Detect which cell encompasses the target text, then output its (x, y) center coordinate. 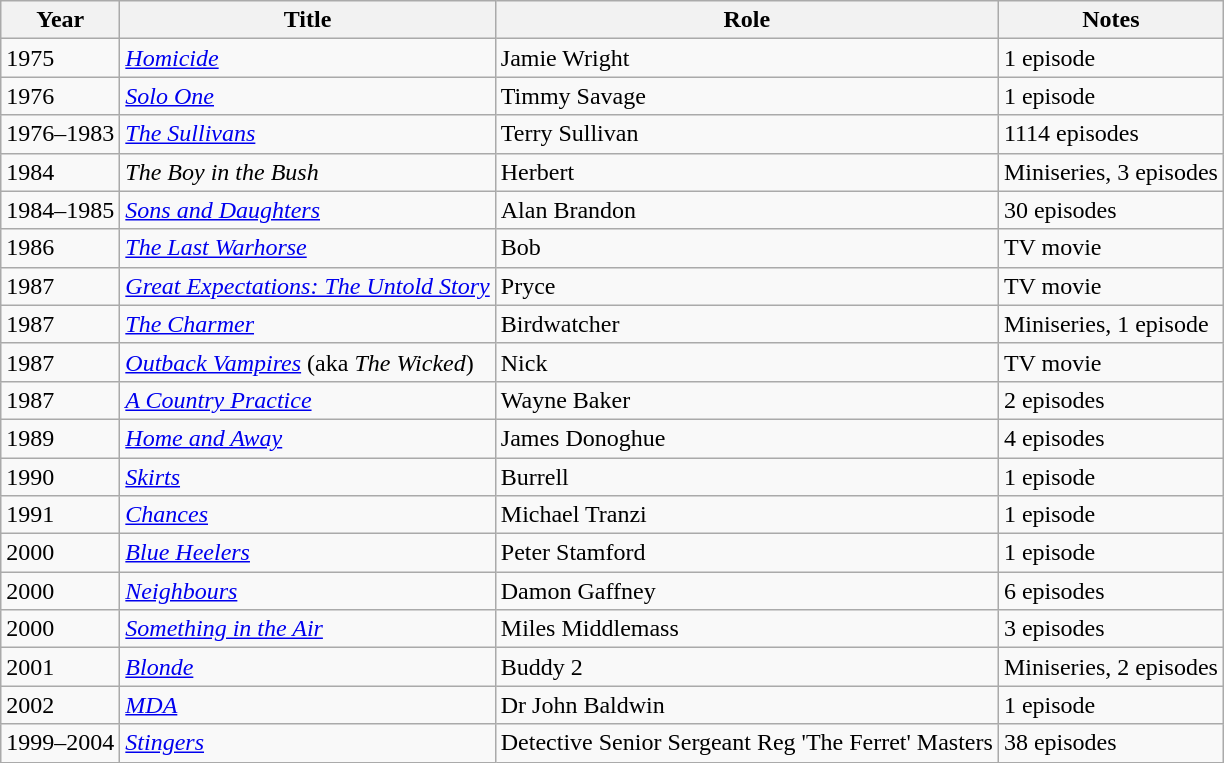
Role (746, 20)
The Sullivans (308, 134)
1976 (60, 96)
Stingers (308, 743)
Pryce (746, 286)
Something in the Air (308, 629)
1984–1985 (60, 210)
Title (308, 20)
3 episodes (1110, 629)
1990 (60, 477)
1991 (60, 515)
2002 (60, 705)
Notes (1110, 20)
1986 (60, 248)
4 episodes (1110, 438)
Terry Sullivan (746, 134)
Timmy Savage (746, 96)
Blonde (308, 667)
Homicide (308, 58)
Damon Gaffney (746, 591)
Bob (746, 248)
Dr John Baldwin (746, 705)
Solo One (308, 96)
6 episodes (1110, 591)
Alan Brandon (746, 210)
Birdwatcher (746, 324)
Neighbours (308, 591)
2001 (60, 667)
Peter Stamford (746, 553)
Burrell (746, 477)
Michael Tranzi (746, 515)
30 episodes (1110, 210)
Blue Heelers (308, 553)
1999–2004 (60, 743)
MDA (308, 705)
Miniseries, 2 episodes (1110, 667)
Buddy 2 (746, 667)
Herbert (746, 172)
1984 (60, 172)
Nick (746, 362)
Skirts (308, 477)
1114 episodes (1110, 134)
Sons and Daughters (308, 210)
1976–1983 (60, 134)
Miniseries, 3 episodes (1110, 172)
The Charmer (308, 324)
1975 (60, 58)
2 episodes (1110, 400)
1989 (60, 438)
Great Expectations: The Untold Story (308, 286)
James Donoghue (746, 438)
Wayne Baker (746, 400)
Home and Away (308, 438)
Chances (308, 515)
The Boy in the Bush (308, 172)
38 episodes (1110, 743)
Year (60, 20)
Miles Middlemass (746, 629)
Miniseries, 1 episode (1110, 324)
A Country Practice (308, 400)
The Last Warhorse (308, 248)
Jamie Wright (746, 58)
Outback Vampires (aka The Wicked) (308, 362)
Detective Senior Sergeant Reg 'The Ferret' Masters (746, 743)
